Extract the (x, y) coordinate from the center of the cell holding the provided text.  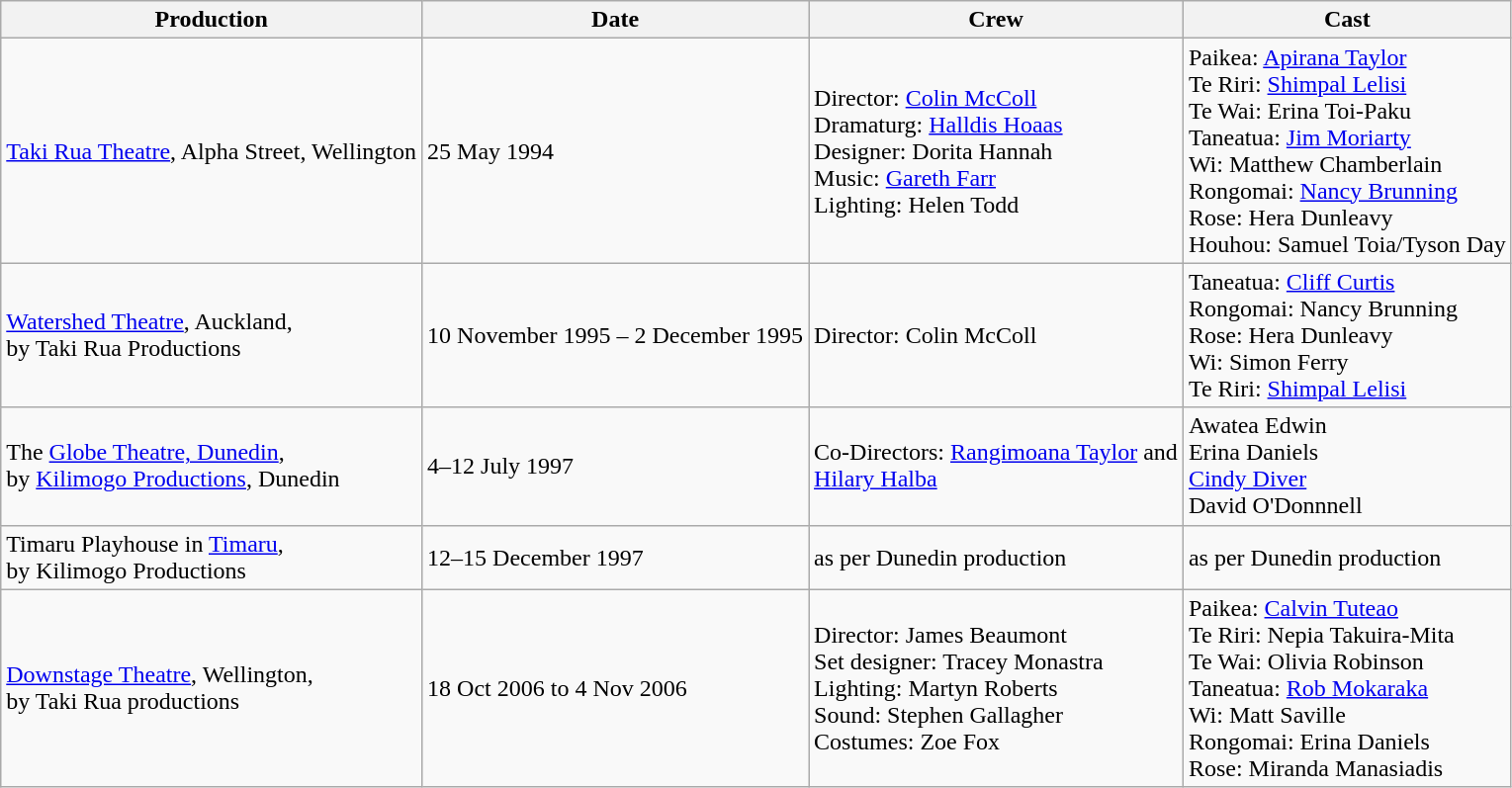
Taki Rua Theatre, Alpha Street, Wellington (212, 150)
Taneatua: Cliff CurtisRongomai: Nancy BrunningRose: Hera DunleavyWi: Simon FerryTe Riri: Shimpal Lelisi (1347, 335)
Cast (1347, 20)
Co-Directors: Rangimoana Taylor andHilary Halba (997, 467)
Production (212, 20)
Watershed Theatre, Auckland,by Taki Rua Productions (212, 335)
Director: Colin McColl (997, 335)
Awatea EdwinErina DanielsCindy DiverDavid O'Donnnell (1347, 467)
18 Oct 2006 to 4 Nov 2006 (615, 688)
Director: Colin McCollDramaturg: Halldis HoaasDesigner: Dorita HannahMusic: Gareth FarrLighting: Helen Todd (997, 150)
4–12 July 1997 (615, 467)
Timaru Playhouse in Timaru,by Kilimogo Productions (212, 558)
Downstage Theatre, Wellington,by Taki Rua productions (212, 688)
25 May 1994 (615, 150)
Director: James BeaumontSet designer: Tracey MonastraLighting: Martyn RobertsSound: Stephen GallagherCostumes: Zoe Fox (997, 688)
10 November 1995 – 2 December 1995 (615, 335)
Crew (997, 20)
The Globe Theatre, Dunedin,by Kilimogo Productions, Dunedin (212, 467)
Date (615, 20)
12–15 December 1997 (615, 558)
